Output the [X, Y] coordinate of the center of the cell containing the given text.  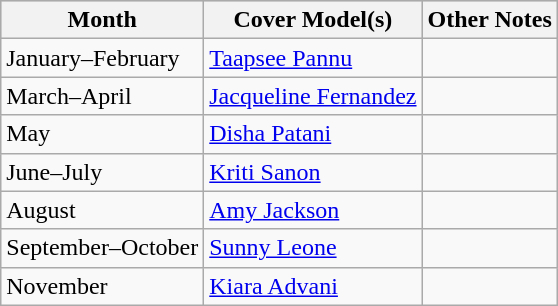
Amy Jackson [313, 210]
Sunny Leone [313, 248]
June–July [102, 172]
Kiara Advani [313, 286]
August [102, 210]
Month [102, 20]
Taapsee Pannu [313, 58]
September–October [102, 248]
Jacqueline Fernandez [313, 96]
November [102, 286]
May [102, 134]
Disha Patani [313, 134]
January–February [102, 58]
March–April [102, 96]
Kriti Sanon [313, 172]
Cover Model(s) [313, 20]
Other Notes [490, 20]
